Provide the [X, Y] coordinate of the cell's center where the given text is located.  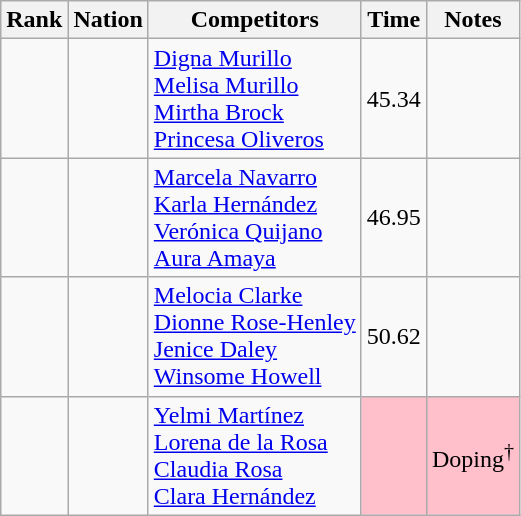
45.34 [394, 98]
Nation [108, 20]
Marcela NavarroKarla HernándezVerónica QuijanoAura Amaya [254, 218]
Time [394, 20]
Yelmi MartínezLorena de la RosaClaudia RosaClara Hernández [254, 456]
Rank [34, 20]
Competitors [254, 20]
46.95 [394, 218]
Digna MurilloMelisa MurilloMirtha BrockPrincesa Oliveros [254, 98]
Notes [472, 20]
Doping† [472, 456]
50.62 [394, 336]
Melocia ClarkeDionne Rose-HenleyJenice DaleyWinsome Howell [254, 336]
